Capture the cell that displays the provided text and extract its (X, Y) central coordinate. 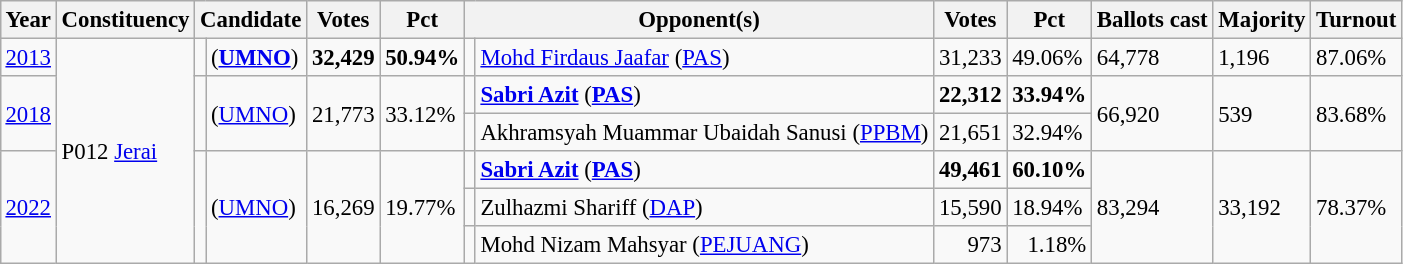
973 (970, 245)
83.68% (1356, 114)
Akhramsyah Muammar Ubaidah Sanusi (PPBM) (704, 133)
1,196 (1262, 57)
Constituency (125, 20)
49,461 (970, 170)
21,651 (970, 133)
32.94% (1050, 133)
2018 (28, 114)
Opponent(s) (698, 20)
33.94% (1050, 95)
Mohd Firdaus Jaafar (PAS) (704, 57)
2022 (28, 208)
33,192 (1262, 208)
Candidate (251, 20)
Majority (1262, 20)
50.94% (422, 57)
22,312 (970, 95)
21,773 (344, 114)
Zulhazmi Shariff (DAP) (704, 208)
1.18% (1050, 245)
Mohd Nizam Mahsyar (PEJUANG) (704, 245)
66,920 (1152, 114)
Year (28, 20)
49.06% (1050, 57)
19.77% (422, 208)
64,778 (1152, 57)
15,590 (970, 208)
Ballots cast (1152, 20)
16,269 (344, 208)
Turnout (1356, 20)
P012 Jerai (125, 151)
539 (1262, 114)
78.37% (1356, 208)
32,429 (344, 57)
2013 (28, 57)
31,233 (970, 57)
33.12% (422, 114)
18.94% (1050, 208)
60.10% (1050, 170)
87.06% (1356, 57)
83,294 (1152, 208)
